Search for the cell housing the specified text and yield its [X, Y] center coordinate. 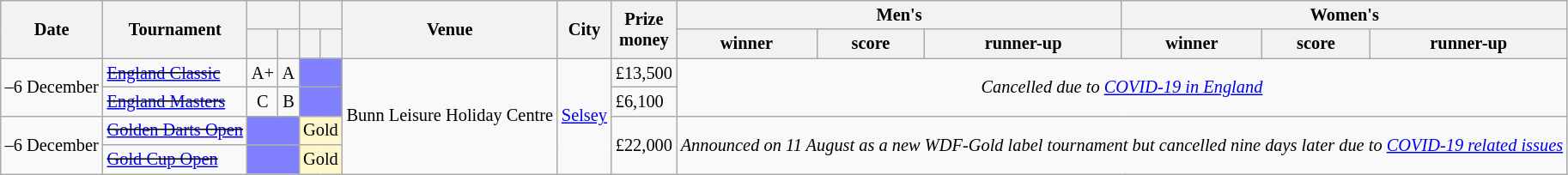
Selsey [584, 117]
Cancelled due to COVID-19 in England [1121, 87]
£13,500 [644, 73]
Bunn Leisure Holiday Centre [450, 117]
Venue [450, 29]
A [289, 73]
Men's [900, 15]
A+ [263, 73]
Announced on 11 August as a new WDF-Gold label tournament but cancelled nine days later due to COVID-19 related issues [1121, 144]
Gold Cup Open [175, 160]
Golden Darts Open [175, 130]
England Classic [175, 73]
Date [52, 29]
£6,100 [644, 101]
B [289, 101]
Women's [1345, 15]
Tournament [175, 29]
Prizemoney [644, 29]
City [584, 29]
C [263, 101]
England Masters [175, 101]
£22,000 [644, 144]
